Detect which cell encompasses the target text, then output its [x, y] center coordinate. 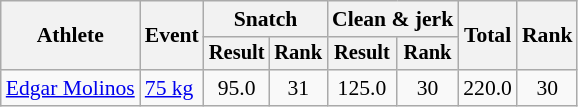
Clean & jerk [392, 19]
31 [298, 88]
220.0 [488, 88]
Event [172, 36]
Snatch [266, 19]
75 kg [172, 88]
Total [488, 36]
95.0 [237, 88]
Edgar Molinos [70, 88]
Athlete [70, 36]
125.0 [362, 88]
